Return (X, Y) of the center of cell containing provided text 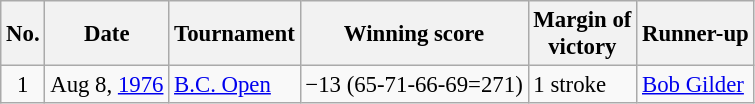
Bob Gilder (696, 85)
1 (23, 85)
Date (107, 34)
No. (23, 34)
Aug 8, 1976 (107, 85)
Margin ofvictory (582, 34)
B.C. Open (234, 85)
1 stroke (582, 85)
Winning score (414, 34)
−13 (65-71-66-69=271) (414, 85)
Tournament (234, 34)
Runner-up (696, 34)
